Search for the cell housing the specified text and yield its [x, y] center coordinate. 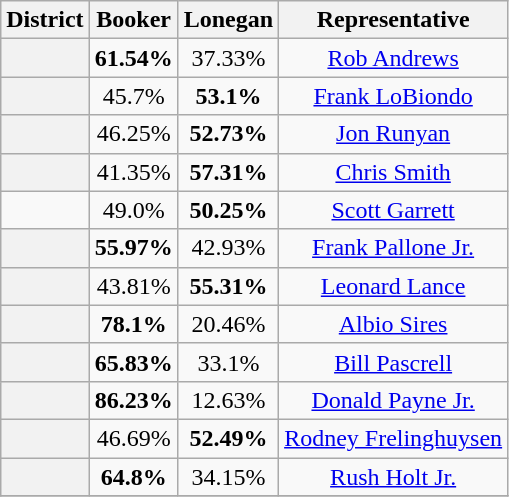
Albio Sires [394, 324]
42.93% [228, 248]
46.69% [134, 438]
65.83% [134, 362]
33.1% [228, 362]
55.31% [228, 286]
Frank Pallone Jr. [394, 248]
41.35% [134, 172]
District [45, 20]
55.97% [134, 248]
61.54% [134, 58]
Jon Runyan [394, 134]
64.8% [134, 477]
Donald Payne Jr. [394, 400]
45.7% [134, 96]
20.46% [228, 324]
37.33% [228, 58]
43.81% [134, 286]
53.1% [228, 96]
52.49% [228, 438]
Frank LoBiondo [394, 96]
49.0% [134, 210]
52.73% [228, 134]
Scott Garrett [394, 210]
Leonard Lance [394, 286]
Chris Smith [394, 172]
Representative [394, 20]
50.25% [228, 210]
46.25% [134, 134]
Booker [134, 20]
Rush Holt Jr. [394, 477]
78.1% [134, 324]
Lonegan [228, 20]
86.23% [134, 400]
12.63% [228, 400]
Rob Andrews [394, 58]
57.31% [228, 172]
34.15% [228, 477]
Rodney Frelinghuysen [394, 438]
Bill Pascrell [394, 362]
